Output the [X, Y] coordinate of the center of the cell containing the given text.  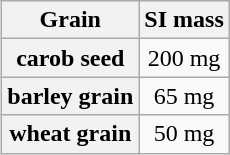
barley grain [70, 96]
Grain [70, 20]
200 mg [184, 58]
65 mg [184, 96]
SI mass [184, 20]
50 mg [184, 134]
wheat grain [70, 134]
carob seed [70, 58]
